Search for the cell housing the specified text and yield its (x, y) center coordinate. 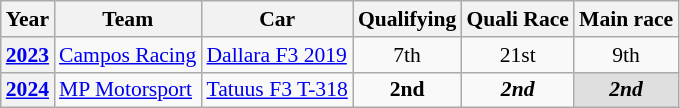
9th (626, 55)
Dallara F3 2019 (276, 55)
Quali Race (518, 19)
Year (28, 19)
Team (128, 19)
Main race (626, 19)
Qualifying (407, 19)
7th (407, 55)
2024 (28, 90)
Tatuus F3 T-318 (276, 90)
MP Motorsport (128, 90)
2023 (28, 55)
21st (518, 55)
Campos Racing (128, 55)
Car (276, 19)
